Find where the given text appears and provide that cell's center as (X, Y) coordinate. 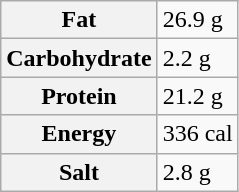
Protein (79, 96)
Fat (79, 20)
Carbohydrate (79, 58)
26.9 g (198, 20)
2.2 g (198, 58)
Energy (79, 134)
21.2 g (198, 96)
336 cal (198, 134)
Salt (79, 172)
2.8 g (198, 172)
